Locate the cell with the specified text and output its (x, y) center coordinate. 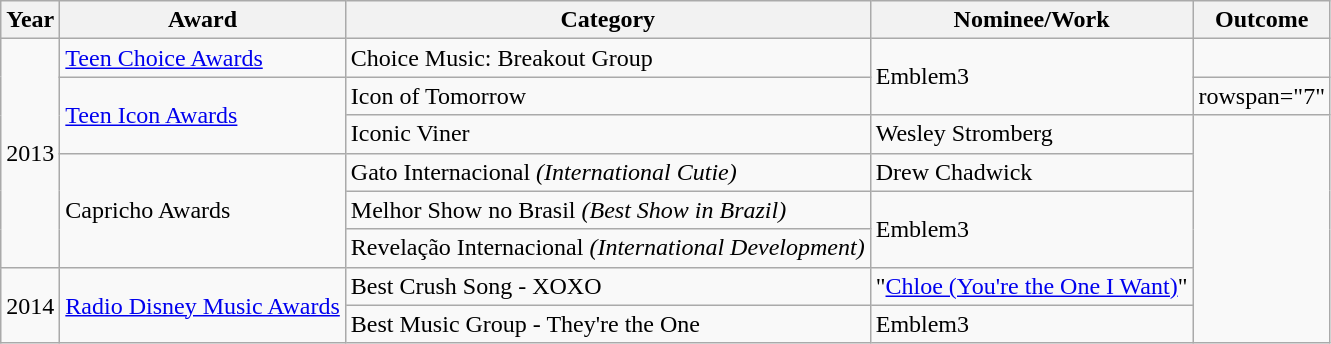
rowspan="7" (1262, 96)
Radio Disney Music Awards (203, 305)
Melhor Show no Brasil (Best Show in Brazil) (608, 210)
Gato Internacional (International Cutie) (608, 172)
2014 (30, 305)
Year (30, 20)
Teen Icon Awards (203, 115)
Revelação Internacional (International Development) (608, 248)
Capricho Awards (203, 210)
Category (608, 20)
Outcome (1262, 20)
Icon of Tomorrow (608, 96)
Nominee/Work (1032, 20)
Drew Chadwick (1032, 172)
"Chloe (You're the One I Want)" (1032, 286)
Wesley Stromberg (1032, 134)
Best Music Group - They're the One (608, 324)
Choice Music: Breakout Group (608, 58)
2013 (30, 153)
Best Crush Song - XOXO (608, 286)
Award (203, 20)
Iconic Viner (608, 134)
Teen Choice Awards (203, 58)
